Capture the cell that displays the provided text and extract its (x, y) central coordinate. 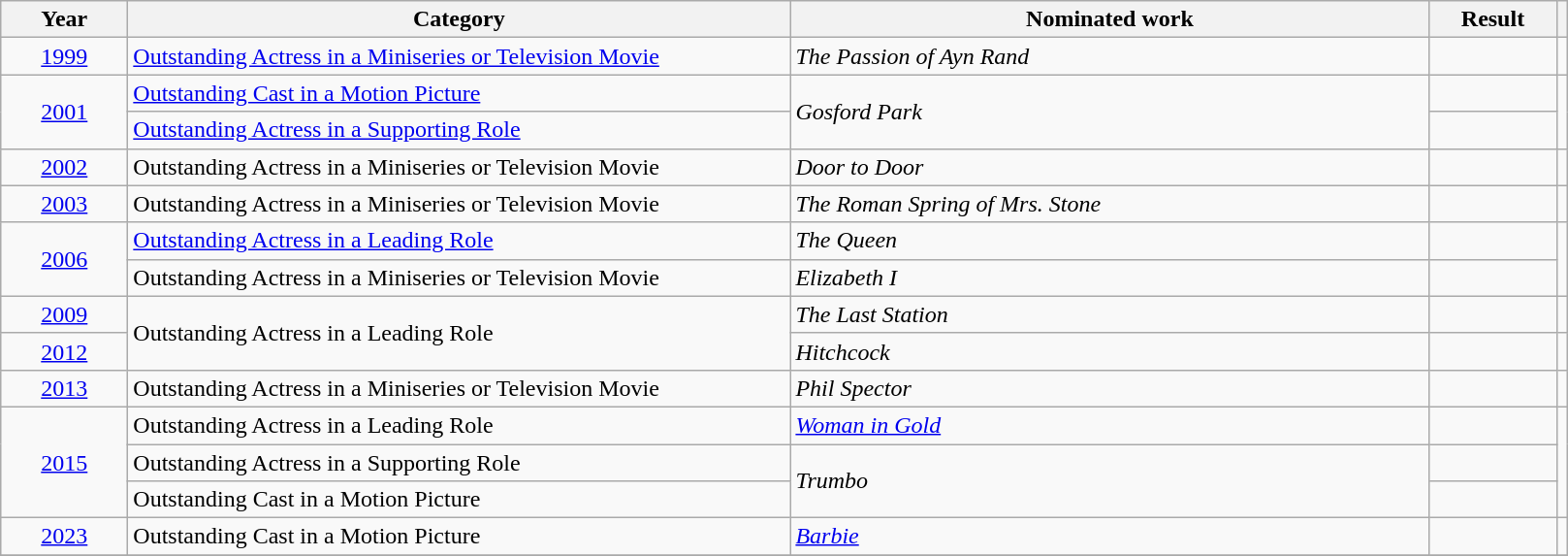
Hitchcock (1109, 351)
2012 (64, 351)
2001 (64, 112)
2002 (64, 167)
2013 (64, 388)
The Passion of Ayn Rand (1109, 56)
The Last Station (1109, 314)
2023 (64, 537)
Trumbo (1109, 481)
Category (460, 19)
2003 (64, 204)
Woman in Gold (1109, 425)
Door to Door (1109, 167)
Nominated work (1109, 19)
The Queen (1109, 241)
The Roman Spring of Mrs. Stone (1109, 204)
2015 (64, 462)
2006 (64, 259)
1999 (64, 56)
Result (1493, 19)
Phil Spector (1109, 388)
Barbie (1109, 537)
2009 (64, 314)
Year (64, 19)
Elizabeth I (1109, 278)
Gosford Park (1109, 112)
